From the cell containing the given text, extract its center point as [X, Y] coordinate. 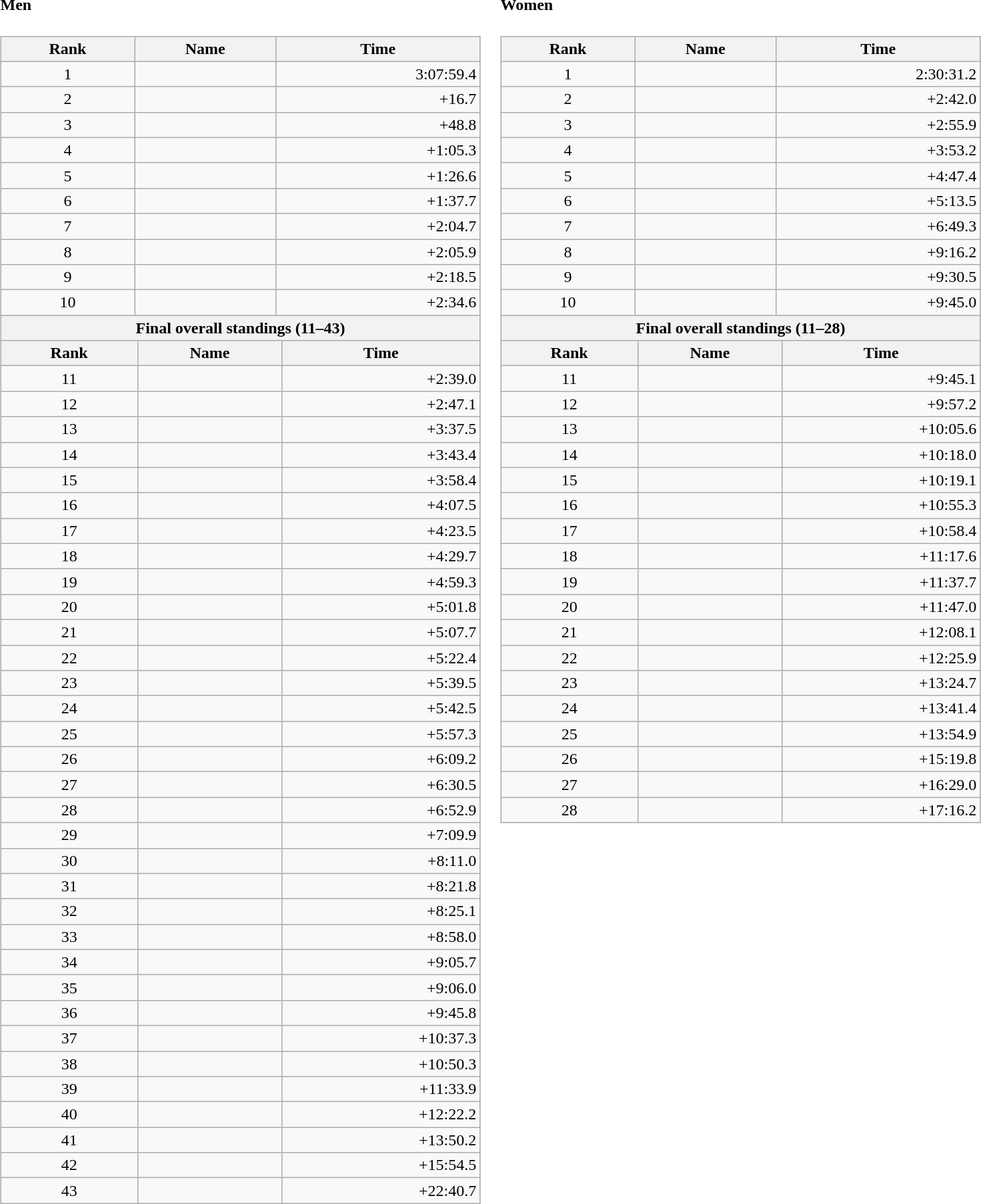
42 [69, 1165]
+1:37.7 [378, 201]
+5:57.3 [381, 734]
37 [69, 1038]
+16:29.0 [882, 785]
+10:19.1 [882, 480]
+9:06.0 [381, 987]
+5:22.4 [381, 658]
+4:59.3 [381, 581]
+3:43.4 [381, 455]
+6:09.2 [381, 759]
+10:50.3 [381, 1064]
+2:05.9 [378, 252]
+3:53.2 [878, 150]
+3:37.5 [381, 429]
31 [69, 886]
40 [69, 1115]
+9:57.2 [882, 404]
+11:47.0 [882, 607]
+10:58.4 [882, 531]
+5:01.8 [381, 607]
Final overall standings (11–28) [740, 328]
+8:58.0 [381, 937]
+6:49.3 [878, 226]
41 [69, 1140]
+7:09.9 [381, 835]
+2:47.1 [381, 404]
+9:45.8 [381, 1013]
36 [69, 1013]
+12:08.1 [882, 632]
43 [69, 1191]
+5:39.5 [381, 683]
+6:30.5 [381, 785]
+2:18.5 [378, 277]
+15:54.5 [381, 1165]
+12:25.9 [882, 658]
+17:16.2 [882, 810]
35 [69, 987]
2:30:31.2 [878, 74]
+13:50.2 [381, 1140]
+2:55.9 [878, 125]
+3:58.4 [381, 480]
+6:52.9 [381, 810]
+10:37.3 [381, 1038]
+22:40.7 [381, 1191]
+2:39.0 [381, 379]
+8:25.1 [381, 911]
+9:16.2 [878, 252]
+4:07.5 [381, 505]
38 [69, 1064]
+9:05.7 [381, 962]
+10:18.0 [882, 455]
3:07:59.4 [378, 74]
29 [69, 835]
+9:45.1 [882, 379]
+9:45.0 [878, 303]
+9:30.5 [878, 277]
+5:13.5 [878, 201]
+4:47.4 [878, 175]
39 [69, 1089]
+8:11.0 [381, 861]
+2:34.6 [378, 303]
+12:22.2 [381, 1115]
+8:21.8 [381, 886]
+13:54.9 [882, 734]
+4:29.7 [381, 556]
+11:33.9 [381, 1089]
+11:37.7 [882, 581]
+10:05.6 [882, 429]
+13:41.4 [882, 709]
+2:04.7 [378, 226]
+11:17.6 [882, 556]
+13:24.7 [882, 683]
33 [69, 937]
+15:19.8 [882, 759]
+1:05.3 [378, 150]
32 [69, 911]
+10:55.3 [882, 505]
34 [69, 962]
+48.8 [378, 125]
+16.7 [378, 99]
+5:42.5 [381, 709]
+2:42.0 [878, 99]
Final overall standings (11–43) [240, 328]
30 [69, 861]
+5:07.7 [381, 632]
+1:26.6 [378, 175]
+4:23.5 [381, 531]
